Find where the given text appears and provide that cell's center as [X, Y] coordinate. 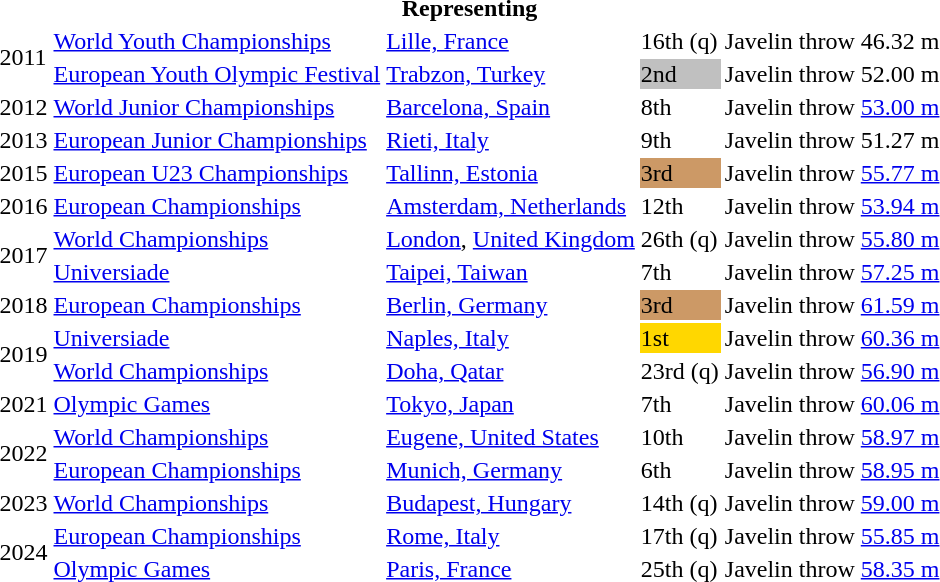
10th [680, 437]
1st [680, 338]
23rd (q) [680, 371]
Rome, Italy [511, 536]
European Junior Championships [217, 140]
Lille, France [511, 41]
Doha, Qatar [511, 371]
26th (q) [680, 239]
World Youth Championships [217, 41]
6th [680, 470]
London, United Kingdom [511, 239]
Rieti, Italy [511, 140]
Taipei, Taiwan [511, 272]
Trabzon, Turkey [511, 74]
Amsterdam, Netherlands [511, 206]
17th (q) [680, 536]
16th (q) [680, 41]
Eugene, United States [511, 437]
9th [680, 140]
Naples, Italy [511, 338]
Tokyo, Japan [511, 404]
Tallinn, Estonia [511, 173]
Munich, Germany [511, 470]
2nd [680, 74]
European Youth Olympic Festival [217, 74]
Berlin, Germany [511, 305]
12th [680, 206]
8th [680, 107]
European U23 Championships [217, 173]
14th (q) [680, 503]
Olympic Games [217, 404]
Budapest, Hungary [511, 503]
World Junior Championships [217, 107]
Barcelona, Spain [511, 107]
